Scan for the cell matching the given text and deliver its (X, Y) coordinate at center. 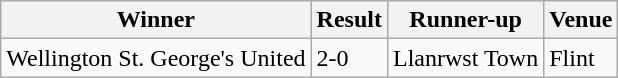
Llanrwst Town (465, 58)
2-0 (349, 58)
Runner-up (465, 20)
Flint (581, 58)
Venue (581, 20)
Wellington St. George's United (156, 58)
Winner (156, 20)
Result (349, 20)
